Search for the cell housing the specified text and yield its (X, Y) center coordinate. 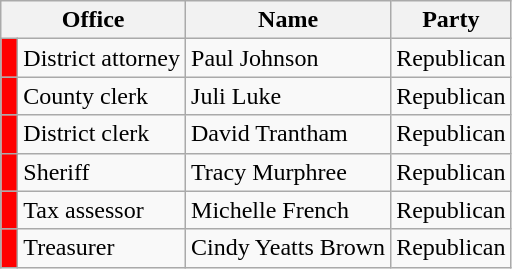
Party (451, 20)
Tracy Murphree (288, 172)
Name (288, 20)
Paul Johnson (288, 58)
District clerk (102, 134)
Office (94, 20)
District attorney (102, 58)
Juli Luke (288, 96)
Tax assessor (102, 210)
County clerk (102, 96)
Michelle French (288, 210)
Cindy Yeatts Brown (288, 248)
David Trantham (288, 134)
Sheriff (102, 172)
Treasurer (102, 248)
